Return [x, y] of the center of cell containing provided text 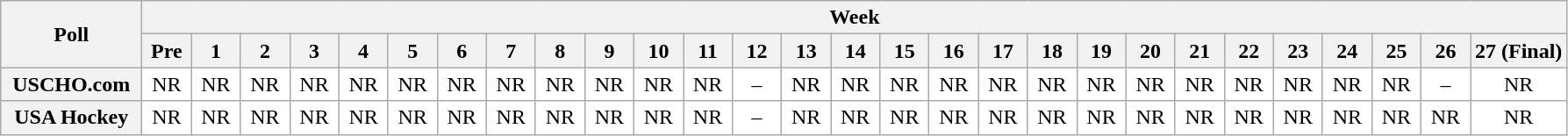
Week [855, 18]
5 [412, 51]
20 [1150, 51]
16 [954, 51]
Pre [167, 51]
24 [1347, 51]
17 [1003, 51]
14 [856, 51]
18 [1052, 51]
7 [511, 51]
19 [1101, 51]
4 [363, 51]
6 [462, 51]
15 [905, 51]
26 [1445, 51]
22 [1249, 51]
21 [1199, 51]
Poll [72, 34]
9 [609, 51]
25 [1396, 51]
10 [658, 51]
13 [806, 51]
USCHO.com [72, 84]
23 [1298, 51]
1 [216, 51]
12 [757, 51]
3 [314, 51]
2 [265, 51]
11 [707, 51]
8 [560, 51]
27 (Final) [1519, 51]
USA Hockey [72, 118]
